Capture the cell that displays the provided text and extract its (x, y) central coordinate. 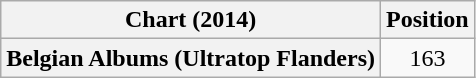
Belgian Albums (Ultratop Flanders) (191, 58)
163 (428, 58)
Chart (2014) (191, 20)
Position (428, 20)
